Extract the (x, y) coordinate from the center of the cell holding the provided text.  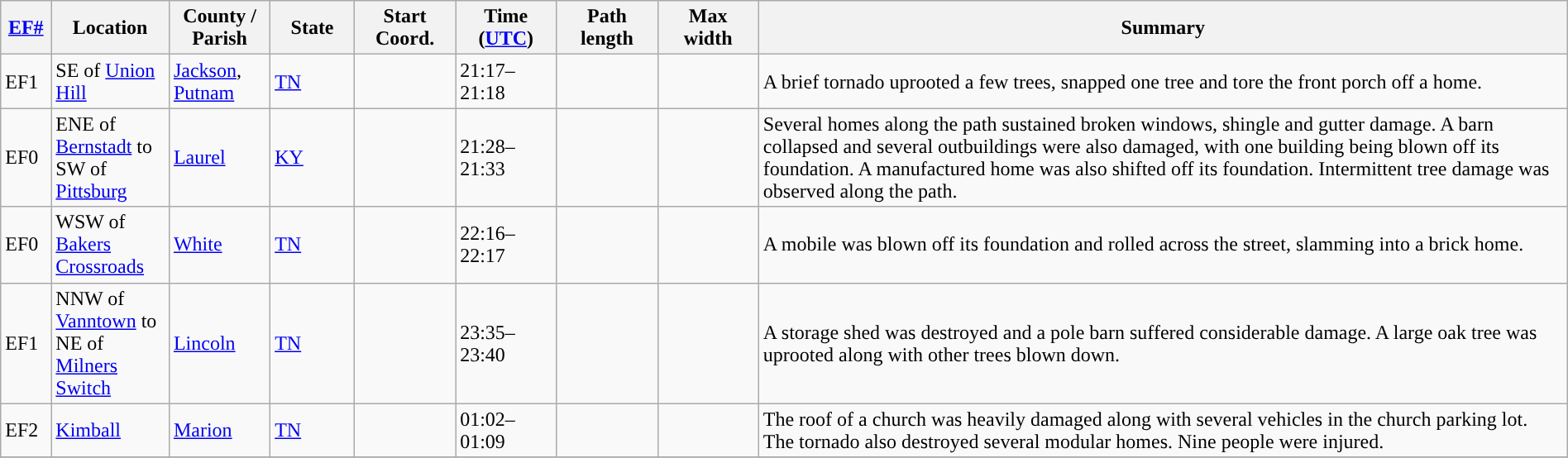
21:28–21:33 (506, 157)
ENE of Bernstadt to SW of Pittsburg (111, 157)
Max width (708, 28)
A storage shed was destroyed and a pole barn suffered considerable damage. A large oak tree was uprooted along with other trees blown down. (1163, 343)
WSW of Bakers Crossroads (111, 245)
Marion (219, 430)
01:02–01:09 (506, 430)
Laurel (219, 157)
21:17–21:18 (506, 81)
KY (313, 157)
Lincoln (219, 343)
Jackson, Putnam (219, 81)
Kimball (111, 430)
White (219, 245)
NNW of Vanntown to NE of Milners Switch (111, 343)
SE of Union Hill (111, 81)
County / Parish (219, 28)
A mobile was blown off its foundation and rolled across the street, slamming into a brick home. (1163, 245)
State (313, 28)
Path length (607, 28)
23:35–23:40 (506, 343)
Time (UTC) (506, 28)
Location (111, 28)
22:16–22:17 (506, 245)
EF2 (26, 430)
Summary (1163, 28)
A brief tornado uprooted a few trees, snapped one tree and tore the front porch off a home. (1163, 81)
Start Coord. (404, 28)
EF# (26, 28)
